Provide the (X, Y) coordinate of the cell's center where the given text is located.  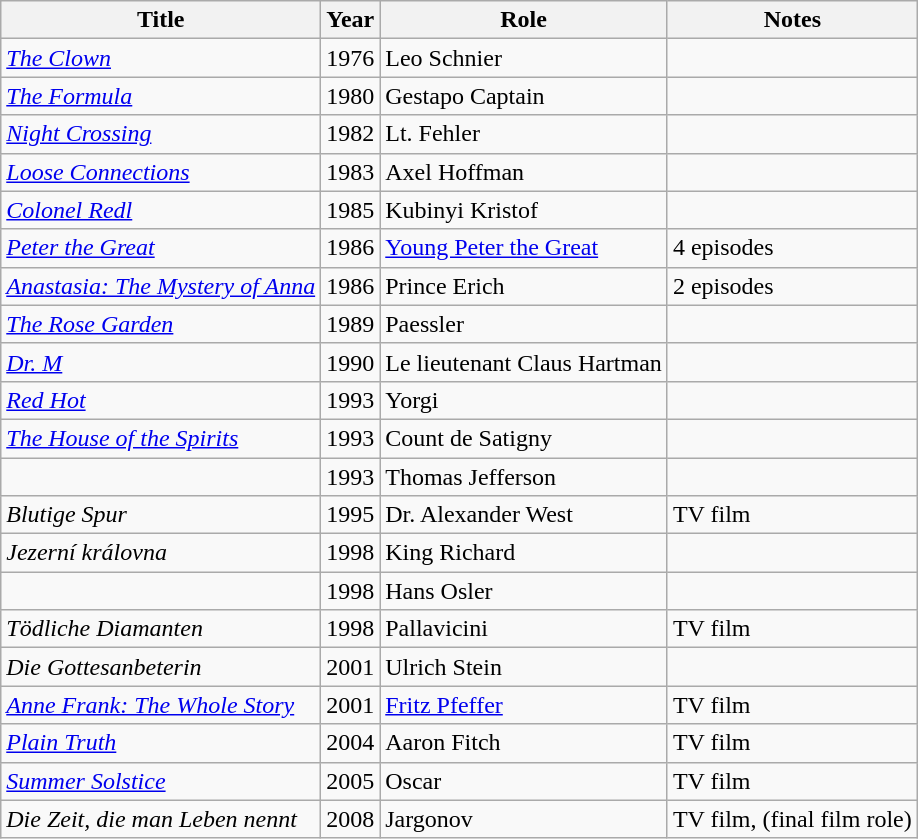
Young Peter the Great (524, 248)
1976 (350, 58)
1990 (350, 362)
1985 (350, 210)
Notes (792, 20)
Title (161, 20)
TV film, (final film role) (792, 819)
Ulrich Stein (524, 667)
Blutige Spur (161, 515)
Prince Erich (524, 286)
Peter the Great (161, 248)
Le lieutenant Claus Hartman (524, 362)
Colonel Redl (161, 210)
King Richard (524, 553)
1983 (350, 172)
Anastasia: The Mystery of Anna (161, 286)
Dr. M (161, 362)
Summer Solstice (161, 781)
Night Crossing (161, 134)
The Clown (161, 58)
Fritz Pfeffer (524, 705)
The House of the Spirits (161, 438)
Die Gottesanbeterin (161, 667)
Count de Satigny (524, 438)
1989 (350, 324)
Paessler (524, 324)
Thomas Jefferson (524, 477)
Oscar (524, 781)
Tödliche Diamanten (161, 629)
Lt. Fehler (524, 134)
Axel Hoffman (524, 172)
Loose Connections (161, 172)
Year (350, 20)
Dr. Alexander West (524, 515)
2008 (350, 819)
Gestapo Captain (524, 96)
Red Hot (161, 400)
Aaron Fitch (524, 743)
Yorgi (524, 400)
Jezerní královna (161, 553)
2004 (350, 743)
Role (524, 20)
1995 (350, 515)
Kubinyi Kristof (524, 210)
1982 (350, 134)
Plain Truth (161, 743)
2005 (350, 781)
The Formula (161, 96)
The Rose Garden (161, 324)
Jargonov (524, 819)
Leo Schnier (524, 58)
Die Zeit, die man Leben nennt (161, 819)
Anne Frank: The Whole Story (161, 705)
1980 (350, 96)
4 episodes (792, 248)
Hans Osler (524, 591)
2 episodes (792, 286)
Pallavicini (524, 629)
